Extract the (x, y) coordinate from the center of the cell holding the provided text.  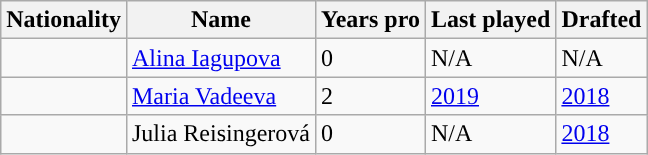
Nationality (64, 20)
Drafted (602, 20)
Last played (490, 20)
Alina Iagupova (220, 58)
2 (371, 96)
Name (220, 20)
2019 (490, 96)
Years pro (371, 20)
Maria Vadeeva (220, 96)
Julia Reisingerová (220, 134)
